Capture the cell that displays the provided text and extract its [x, y] central coordinate. 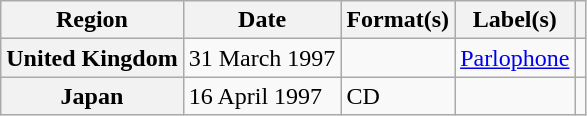
16 April 1997 [262, 96]
Parlophone [515, 58]
31 March 1997 [262, 58]
Date [262, 20]
CD [398, 96]
Label(s) [515, 20]
Format(s) [398, 20]
Region [92, 20]
United Kingdom [92, 58]
Japan [92, 96]
